Capture the cell that displays the provided text and extract its (X, Y) central coordinate. 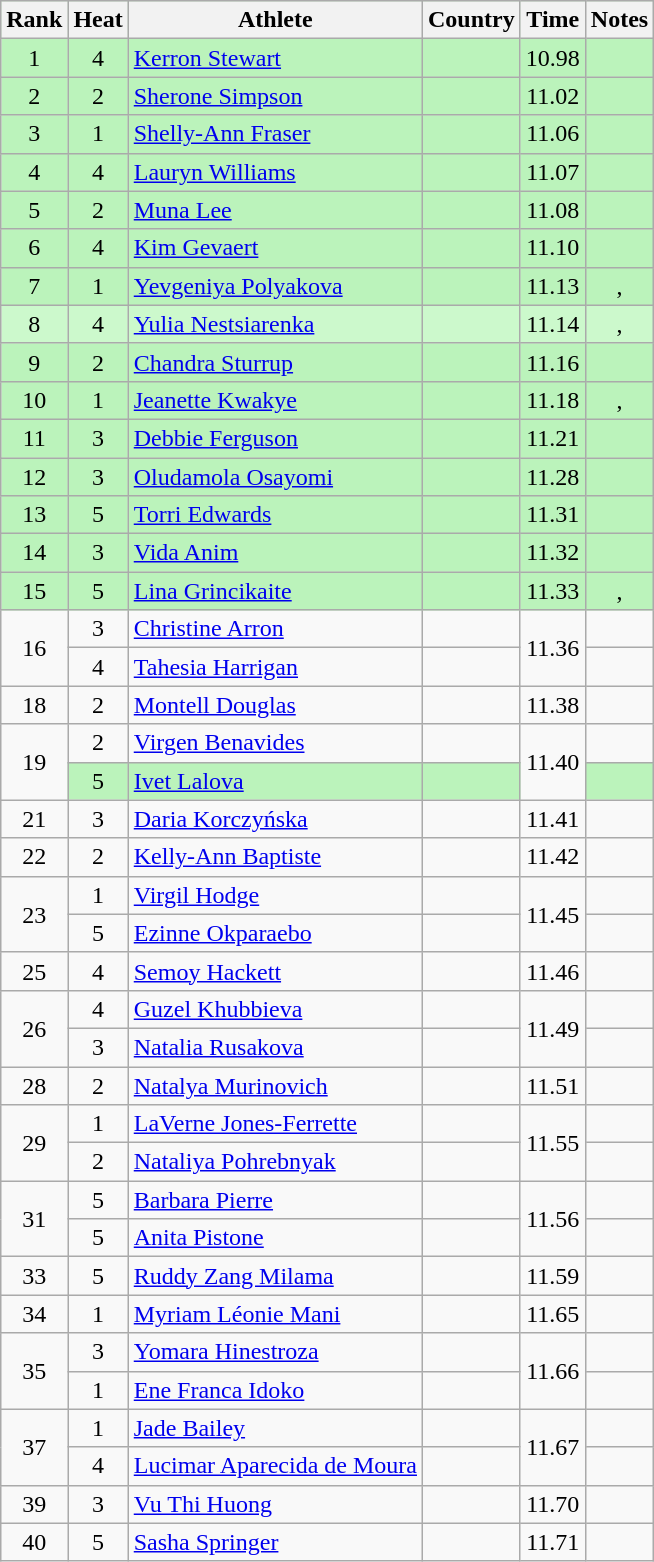
Virgil Hodge (275, 895)
Barbara Pierre (275, 1200)
Christine Arron (275, 629)
39 (34, 1504)
Heat (98, 20)
Rank (34, 20)
Debbie Ferguson (275, 438)
11.32 (552, 553)
Nataliya Pohrebnyak (275, 1162)
Kerron Stewart (275, 58)
11.59 (552, 1276)
23 (34, 914)
Montell Douglas (275, 705)
37 (34, 1447)
13 (34, 515)
25 (34, 971)
11.38 (552, 705)
22 (34, 857)
11.10 (552, 248)
19 (34, 762)
29 (34, 1143)
Kelly-Ann Baptiste (275, 857)
11.49 (552, 1028)
Ezinne Okparaebo (275, 933)
15 (34, 591)
11.65 (552, 1314)
26 (34, 1028)
11.16 (552, 362)
Lauryn Williams (275, 172)
9 (34, 362)
Guzel Khubbieva (275, 1009)
11.07 (552, 172)
34 (34, 1314)
Vida Anim (275, 553)
11.71 (552, 1542)
16 (34, 648)
11.46 (552, 971)
Sherone Simpson (275, 96)
11.36 (552, 648)
11.31 (552, 515)
Natalia Rusakova (275, 1047)
Myriam Léonie Mani (275, 1314)
11.06 (552, 134)
14 (34, 553)
12 (34, 477)
11.67 (552, 1447)
11.33 (552, 591)
Yomara Hinestroza (275, 1352)
11.14 (552, 324)
Virgen Benavides (275, 743)
Sasha Springer (275, 1542)
Kim Gevaert (275, 248)
11.55 (552, 1143)
Muna Lee (275, 210)
Jade Bailey (275, 1428)
8 (34, 324)
21 (34, 819)
Ene Franca Idoko (275, 1390)
33 (34, 1276)
Tahesia Harrigan (275, 667)
6 (34, 248)
11.42 (552, 857)
Oludamola Osayomi (275, 477)
11.18 (552, 400)
11.02 (552, 96)
Ruddy Zang Milama (275, 1276)
Natalya Murinovich (275, 1085)
Chandra Sturrup (275, 362)
31 (34, 1219)
7 (34, 286)
11.40 (552, 762)
Shelly-Ann Fraser (275, 134)
10 (34, 400)
11.13 (552, 286)
11.41 (552, 819)
28 (34, 1085)
11.56 (552, 1219)
11.28 (552, 477)
18 (34, 705)
Ivet Lalova (275, 781)
35 (34, 1371)
Daria Korczyńska (275, 819)
Time (552, 20)
Lina Grincikaite (275, 591)
11.45 (552, 914)
Torri Edwards (275, 515)
Semoy Hackett (275, 971)
10.98 (552, 58)
Lucimar Aparecida de Moura (275, 1466)
Yulia Nestsiarenka (275, 324)
11.70 (552, 1504)
Vu Thi Huong (275, 1504)
40 (34, 1542)
Notes (619, 20)
Jeanette Kwakye (275, 400)
11.51 (552, 1085)
LaVerne Jones-Ferrette (275, 1124)
Anita Pistone (275, 1238)
11.21 (552, 438)
11 (34, 438)
Yevgeniya Polyakova (275, 286)
Athlete (275, 20)
11.66 (552, 1371)
Country (472, 20)
11.08 (552, 210)
